Detect which cell encompasses the target text, then output its (X, Y) center coordinate. 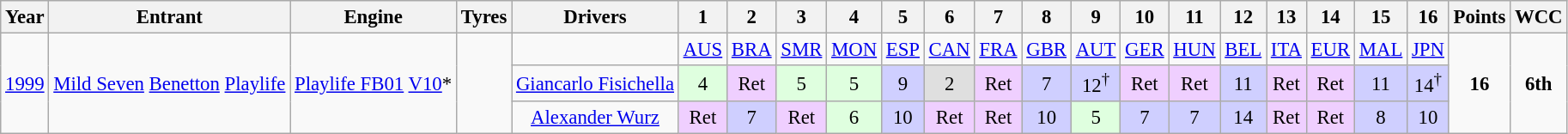
Engine (374, 17)
1999 (25, 84)
WCC (1539, 17)
15 (1381, 17)
SMR (802, 50)
Giancarlo Fisichella (596, 83)
Tyres (483, 17)
MAL (1381, 50)
BRA (751, 50)
Mild Seven Benetton Playlife (170, 84)
13 (1286, 17)
Playlife FB01 V10* (374, 84)
Entrant (170, 17)
Year (25, 17)
MON (854, 50)
ITA (1286, 50)
EUR (1330, 50)
CAN (950, 50)
GER (1145, 50)
BEL (1243, 50)
12† (1096, 83)
6th (1539, 84)
12 (1243, 17)
JPN (1429, 50)
GBR (1046, 50)
Alexander Wurz (596, 118)
AUT (1096, 50)
Drivers (596, 17)
1 (702, 17)
ESP (903, 50)
HUN (1194, 50)
14† (1429, 83)
3 (802, 17)
Points (1479, 17)
AUS (702, 50)
FRA (998, 50)
